Scan for the cell matching the given text and deliver its [X, Y] coordinate at center. 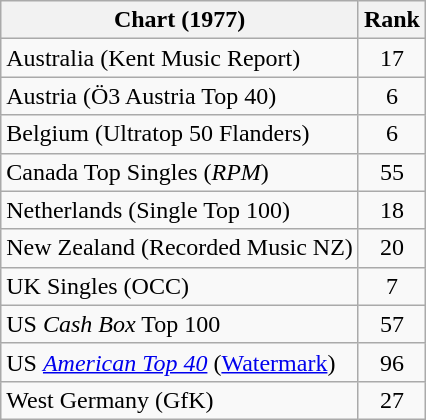
West Germany (GfK) [180, 400]
96 [392, 362]
Canada Top Singles (RPM) [180, 172]
Austria (Ö3 Austria Top 40) [180, 96]
US American Top 40 (Watermark) [180, 362]
UK Singles (OCC) [180, 286]
18 [392, 210]
27 [392, 400]
7 [392, 286]
20 [392, 248]
US Cash Box Top 100 [180, 324]
55 [392, 172]
Belgium (Ultratop 50 Flanders) [180, 134]
57 [392, 324]
New Zealand (Recorded Music NZ) [180, 248]
Netherlands (Single Top 100) [180, 210]
Australia (Kent Music Report) [180, 58]
17 [392, 58]
Chart (1977) [180, 20]
Rank [392, 20]
